Scan for the cell matching the given text and deliver its (X, Y) coordinate at center. 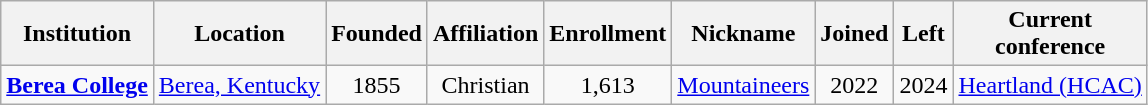
Joined (854, 34)
Location (239, 34)
Affiliation (485, 34)
Founded (377, 34)
Enrollment (608, 34)
2022 (854, 85)
Nickname (744, 34)
Left (924, 34)
Institution (78, 34)
1855 (377, 85)
Heartland (HCAC) (1050, 85)
2024 (924, 85)
Mountaineers (744, 85)
Berea College (78, 85)
Currentconference (1050, 34)
Berea, Kentucky (239, 85)
Christian (485, 85)
1,613 (608, 85)
